Provide the [X, Y] coordinate of the cell's center where the given text is located.  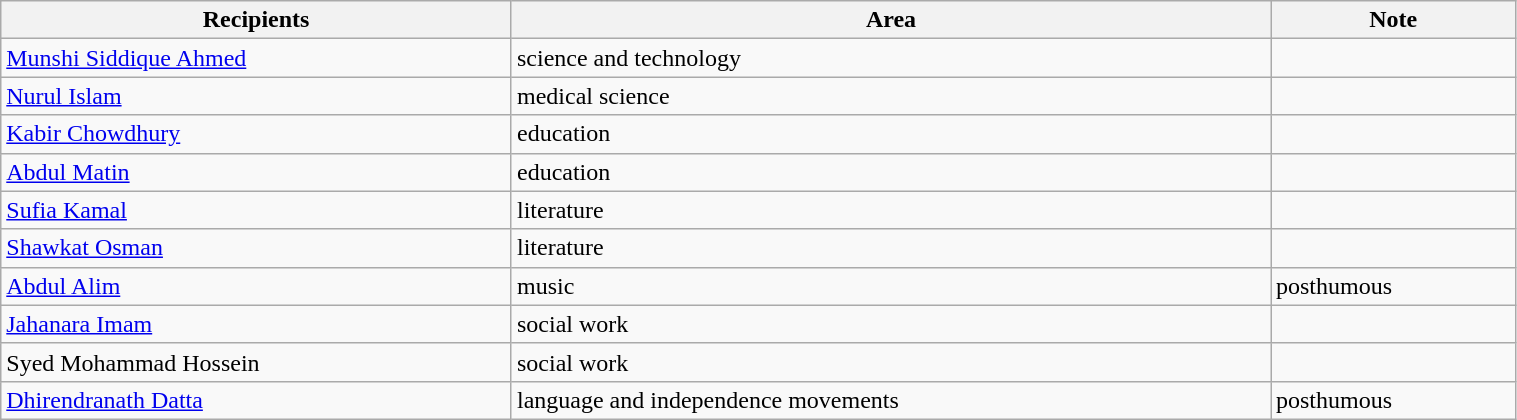
Shawkat Osman [256, 248]
music [890, 286]
language and independence movements [890, 400]
Nurul Islam [256, 96]
Dhirendranath Datta [256, 400]
Abdul Matin [256, 172]
Munshi Siddique Ahmed [256, 58]
Kabir Chowdhury [256, 134]
Note [1393, 20]
Area [890, 20]
medical science [890, 96]
Jahanara Imam [256, 324]
Abdul Alim [256, 286]
science and technology [890, 58]
Syed Mohammad Hossein [256, 362]
Sufia Kamal [256, 210]
Recipients [256, 20]
